Pinpoint the cell where the given text exists, returning its [x, y] midpoint coordinate. 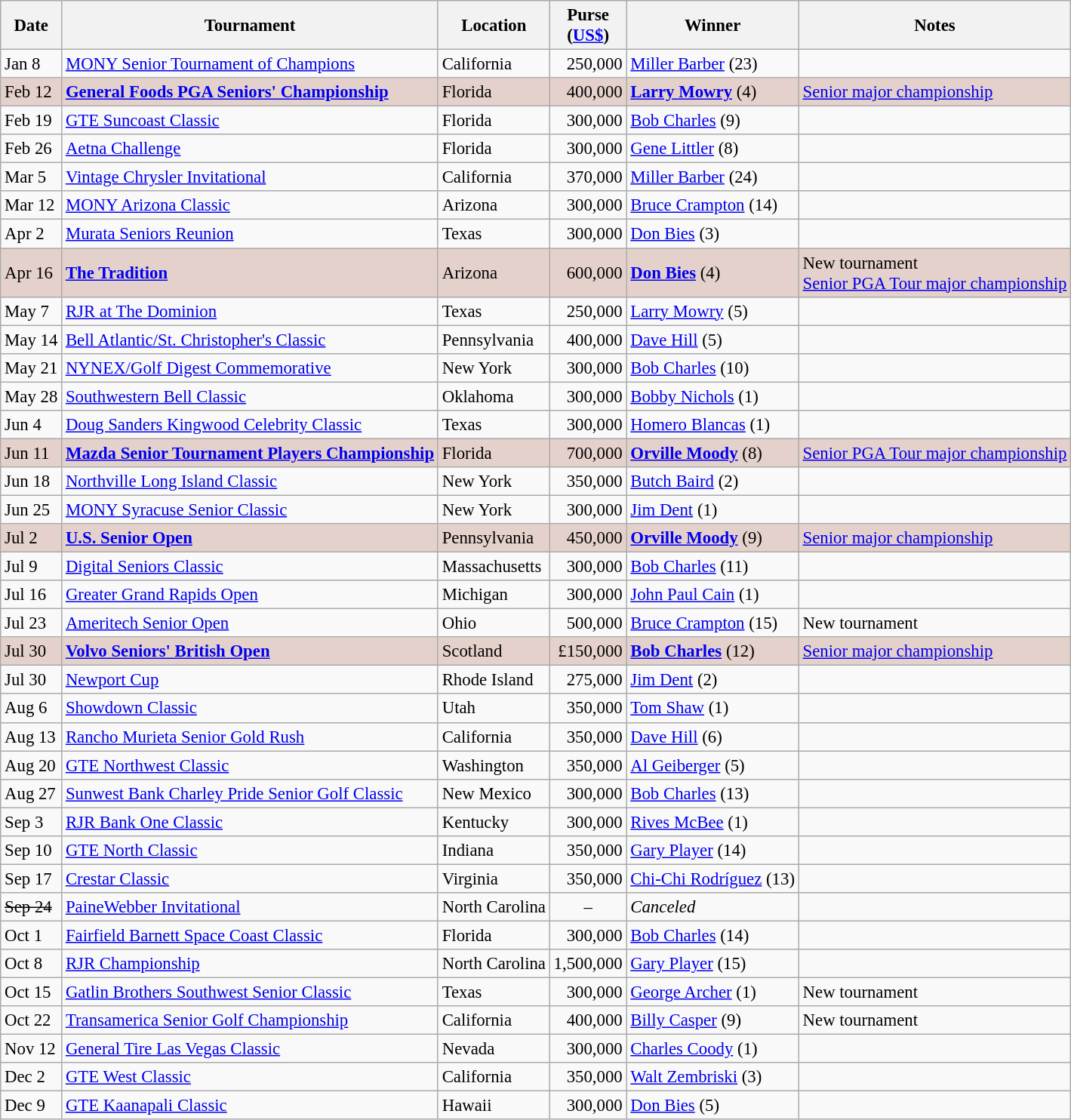
Bruce Crampton (14) [712, 206]
Greater Grand Rapids Open [251, 595]
PaineWebber Invitational [251, 907]
Miller Barber (23) [712, 64]
Oct 1 [32, 935]
Jun 18 [32, 482]
Hawaii [494, 1106]
John Paul Cain (1) [712, 595]
Location [494, 26]
Jun 25 [32, 509]
Bob Charles (12) [712, 651]
Bob Charles (9) [712, 121]
Indiana [494, 851]
Sep 17 [32, 878]
Tom Shaw (1) [712, 709]
Dave Hill (6) [712, 737]
Don Bies (4) [712, 273]
Feb 12 [32, 92]
Aug 27 [32, 793]
1,500,000 [588, 964]
MONY Syracuse Senior Classic [251, 509]
GTE Northwest Classic [251, 765]
Billy Casper (9) [712, 1020]
Mar 5 [32, 177]
Aetna Challenge [251, 149]
Nov 12 [32, 1049]
RJR at The Dominion [251, 311]
Jim Dent (2) [712, 680]
Crestar Classic [251, 878]
Jul 16 [32, 595]
Fairfield Barnett Space Coast Classic [251, 935]
Jul 2 [32, 538]
Purse(US$) [588, 26]
– [588, 907]
Showdown Classic [251, 709]
Date [32, 26]
Northville Long Island Classic [251, 482]
George Archer (1) [712, 992]
Sep 3 [32, 822]
Feb 19 [32, 121]
MONY Senior Tournament of Champions [251, 64]
Jim Dent (1) [712, 509]
Orville Moody (8) [712, 453]
Digital Seniors Classic [251, 567]
Winner [712, 26]
Murata Seniors Reunion [251, 234]
Ohio [494, 623]
Aug 20 [32, 765]
Massachusetts [494, 567]
GTE Suncoast Classic [251, 121]
Mazda Senior Tournament Players Championship [251, 453]
Dec 9 [32, 1106]
Senior PGA Tour major championship [934, 453]
Michigan [494, 595]
700,000 [588, 453]
Feb 26 [32, 149]
NYNEX/Golf Digest Commemorative [251, 368]
Nevada [494, 1049]
Mar 12 [32, 206]
Larry Mowry (5) [712, 311]
Oct 22 [32, 1020]
Dec 2 [32, 1077]
Gatlin Brothers Southwest Senior Classic [251, 992]
Gene Littler (8) [712, 149]
May 14 [32, 340]
Apr 2 [32, 234]
RJR Bank One Classic [251, 822]
Bob Charles (14) [712, 935]
Utah [494, 709]
U.S. Senior Open [251, 538]
Transamerica Senior Golf Championship [251, 1020]
New tournamentSenior PGA Tour major championship [934, 273]
Larry Mowry (4) [712, 92]
May 7 [32, 311]
Orville Moody (9) [712, 538]
Notes [934, 26]
Rives McBee (1) [712, 822]
Bob Charles (11) [712, 567]
Don Bies (3) [712, 234]
New Mexico [494, 793]
Oct 8 [32, 964]
£150,000 [588, 651]
Sep 24 [32, 907]
Apr 16 [32, 273]
The Tradition [251, 273]
Al Geiberger (5) [712, 765]
Tournament [251, 26]
May 21 [32, 368]
General Tire Las Vegas Classic [251, 1049]
Walt Zembriski (3) [712, 1077]
Jul 9 [32, 567]
General Foods PGA Seniors' Championship [251, 92]
450,000 [588, 538]
Rancho Murieta Senior Gold Rush [251, 737]
Aug 13 [32, 737]
Jan 8 [32, 64]
Dave Hill (5) [712, 340]
Canceled [712, 907]
Aug 6 [32, 709]
Newport Cup [251, 680]
Sep 10 [32, 851]
GTE North Classic [251, 851]
Miller Barber (24) [712, 177]
Jun 4 [32, 425]
Sunwest Bank Charley Pride Senior Golf Classic [251, 793]
Charles Coody (1) [712, 1049]
370,000 [588, 177]
Rhode Island [494, 680]
500,000 [588, 623]
Scotland [494, 651]
May 28 [32, 396]
Jun 11 [32, 453]
Virginia [494, 878]
Butch Baird (2) [712, 482]
Gary Player (14) [712, 851]
Bobby Nichols (1) [712, 396]
600,000 [588, 273]
Don Bies (5) [712, 1106]
Chi-Chi Rodríguez (13) [712, 878]
Bob Charles (13) [712, 793]
Ameritech Senior Open [251, 623]
Bruce Crampton (15) [712, 623]
Homero Blancas (1) [712, 425]
Doug Sanders Kingwood Celebrity Classic [251, 425]
Jul 23 [32, 623]
Southwestern Bell Classic [251, 396]
Kentucky [494, 822]
Bob Charles (10) [712, 368]
Gary Player (15) [712, 964]
GTE Kaanapali Classic [251, 1106]
Oct 15 [32, 992]
RJR Championship [251, 964]
Vintage Chrysler Invitational [251, 177]
Volvo Seniors' British Open [251, 651]
Bell Atlantic/St. Christopher's Classic [251, 340]
MONY Arizona Classic [251, 206]
GTE West Classic [251, 1077]
275,000 [588, 680]
Oklahoma [494, 396]
Washington [494, 765]
